Return the (x, y) coordinate for the center point of the cell that contains the specified text.  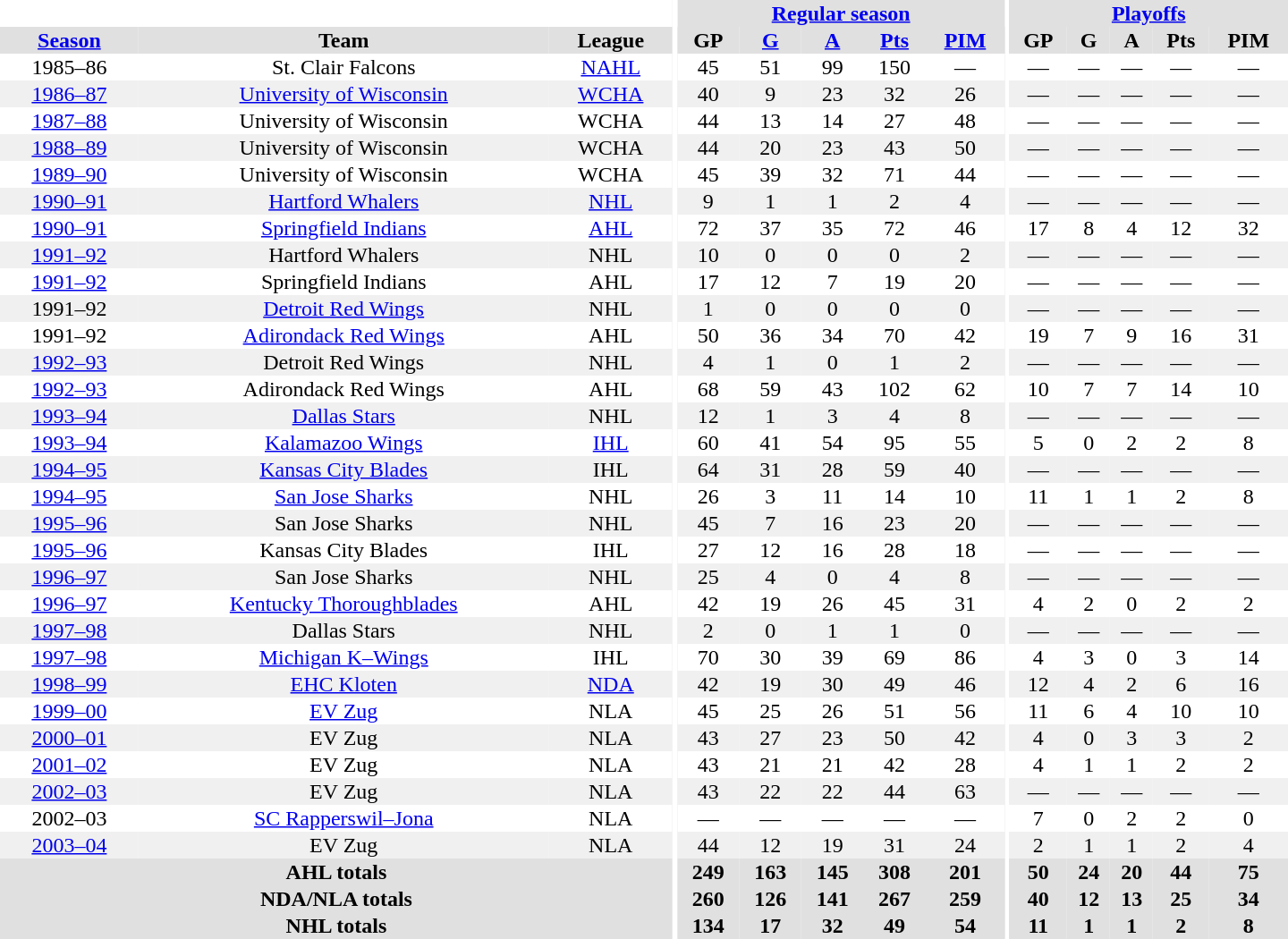
134 (708, 926)
SC Rapperswil–Jona (343, 818)
55 (965, 443)
249 (708, 872)
63 (965, 791)
36 (771, 335)
NAHL (611, 67)
Playoffs (1148, 13)
126 (771, 899)
2000–01 (70, 738)
145 (832, 872)
5 (1038, 443)
56 (965, 711)
Kentucky Thoroughblades (343, 604)
1998–99 (70, 684)
37 (771, 228)
Season (70, 40)
AHL totals (336, 872)
41 (771, 443)
150 (894, 67)
35 (832, 228)
2003–04 (70, 845)
102 (894, 389)
EHC Kloten (343, 684)
95 (894, 443)
71 (894, 174)
62 (965, 389)
2001–02 (70, 765)
1999–00 (70, 711)
Regular season (841, 13)
308 (894, 872)
201 (965, 872)
1989–90 (70, 174)
99 (832, 67)
1986–87 (70, 94)
48 (965, 121)
League (611, 40)
St. Clair Falcons (343, 67)
75 (1249, 872)
Michigan K–Wings (343, 657)
NDA (611, 684)
18 (965, 550)
64 (708, 469)
69 (894, 657)
163 (771, 872)
60 (708, 443)
NHL totals (336, 926)
Kalamazoo Wings (343, 443)
267 (894, 899)
NDA/NLA totals (336, 899)
259 (965, 899)
Team (343, 40)
1987–88 (70, 121)
86 (965, 657)
1988–89 (70, 148)
68 (708, 389)
1985–86 (70, 67)
260 (708, 899)
141 (832, 899)
